Pinpoint the cell where the given text exists, returning its (X, Y) midpoint coordinate. 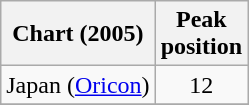
Peakposition (201, 34)
12 (201, 85)
Japan (Oricon) (78, 85)
Chart (2005) (78, 34)
